Search for the cell housing the specified text and yield its [X, Y] center coordinate. 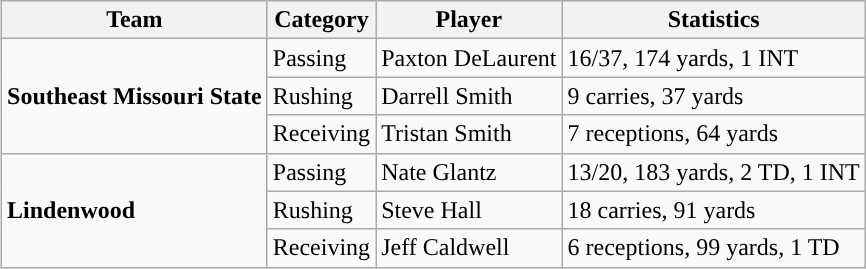
Paxton DeLaurent [469, 58]
Nate Glantz [469, 172]
Category [321, 20]
Steve Hall [469, 210]
Statistics [714, 20]
Jeff Caldwell [469, 248]
Darrell Smith [469, 96]
Team [135, 20]
Tristan Smith [469, 134]
7 receptions, 64 yards [714, 134]
Lindenwood [135, 210]
16/37, 174 yards, 1 INT [714, 58]
13/20, 183 yards, 2 TD, 1 INT [714, 172]
18 carries, 91 yards [714, 210]
6 receptions, 99 yards, 1 TD [714, 248]
Southeast Missouri State [135, 96]
9 carries, 37 yards [714, 96]
Player [469, 20]
